Identify which cell holds the provided text, then report its [x, y] central coordinate. 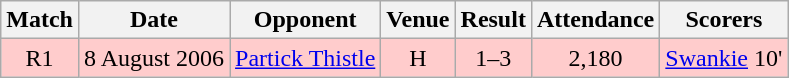
8 August 2006 [154, 58]
Attendance [595, 20]
Match [40, 20]
H [418, 58]
Opponent [306, 20]
Partick Thistle [306, 58]
Scorers [724, 20]
Swankie 10' [724, 58]
1–3 [493, 58]
Date [154, 20]
2,180 [595, 58]
R1 [40, 58]
Venue [418, 20]
Result [493, 20]
